Return the (X, Y) coordinate for the center point of the cell that contains the specified text.  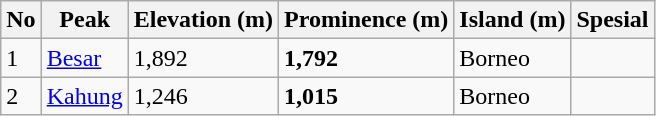
No (21, 20)
Prominence (m) (366, 20)
1,246 (203, 96)
Peak (84, 20)
Spesial (612, 20)
2 (21, 96)
Elevation (m) (203, 20)
1,015 (366, 96)
Kahung (84, 96)
Besar (84, 58)
Island (m) (512, 20)
1,892 (203, 58)
1,792 (366, 58)
1 (21, 58)
